Provide the (x, y) coordinate of the cell's center where the given text is located.  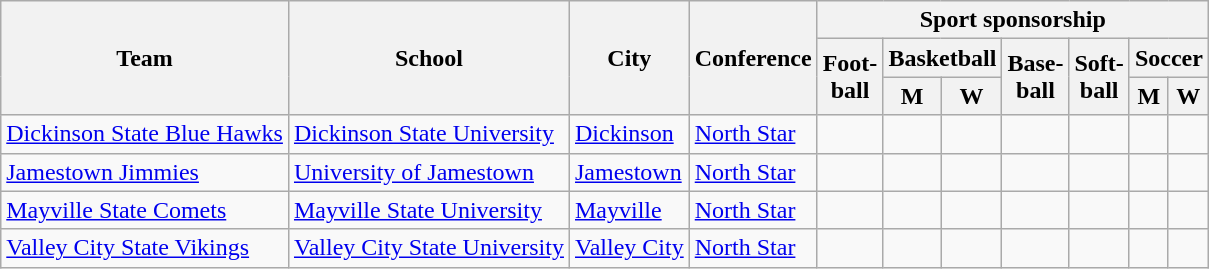
Jamestown Jimmies (145, 172)
Base-ball (1036, 77)
Dickinson (629, 134)
Conference (753, 58)
City (629, 58)
Soft-ball (1099, 77)
Mayville State University (428, 210)
Mayville (629, 210)
Foot-ball (850, 77)
Jamestown (629, 172)
Mayville State Comets (145, 210)
Valley City State Vikings (145, 248)
Sport sponsorship (1012, 20)
Dickinson State University (428, 134)
Valley City (629, 248)
Basketball (942, 58)
Soccer (1168, 58)
Valley City State University (428, 248)
University of Jamestown (428, 172)
Team (145, 58)
School (428, 58)
Dickinson State Blue Hawks (145, 134)
